Search for the cell housing the specified text and yield its (X, Y) center coordinate. 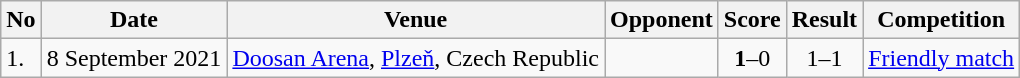
Competition (942, 20)
8 September 2021 (134, 58)
1–1 (824, 58)
Score (752, 20)
Venue (416, 20)
1. (21, 58)
Result (824, 20)
1–0 (752, 58)
Doosan Arena, Plzeň, Czech Republic (416, 58)
Friendly match (942, 58)
Opponent (661, 20)
No (21, 20)
Date (134, 20)
